Extract the [X, Y] coordinate from the center of the cell holding the provided text.  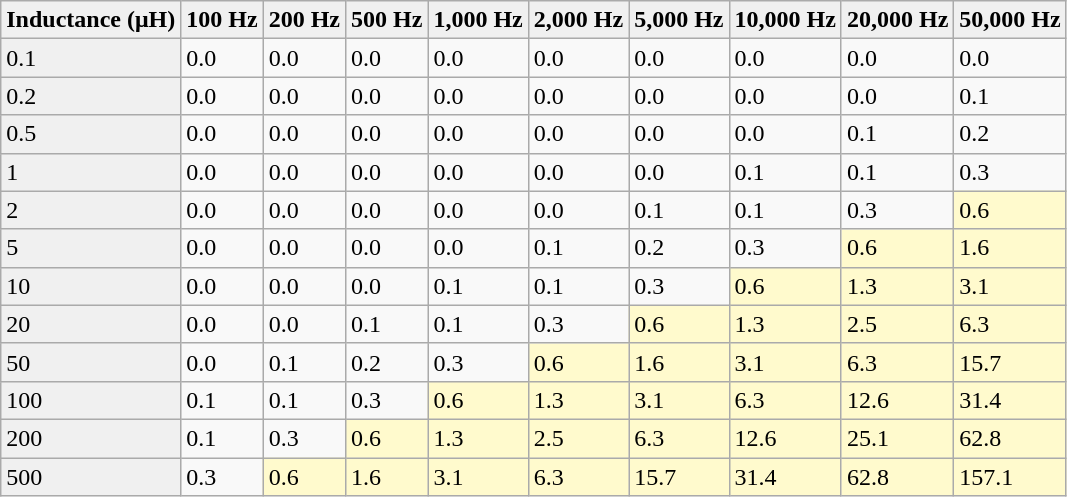
200 [91, 438]
1,000 Hz [478, 20]
50,000 Hz [1010, 20]
200 Hz [304, 20]
500 Hz [387, 20]
50 [91, 362]
100 [91, 400]
2 [91, 210]
10,000 Hz [785, 20]
5,000 Hz [679, 20]
1 [91, 172]
100 Hz [222, 20]
2,000 Hz [578, 20]
25.1 [897, 438]
20,000 Hz [897, 20]
5 [91, 248]
Inductance (μH) [91, 20]
20 [91, 324]
0.5 [91, 134]
500 [91, 477]
157.1 [1010, 477]
10 [91, 286]
